Extract the [X, Y] coordinate from the center of the cell holding the provided text.  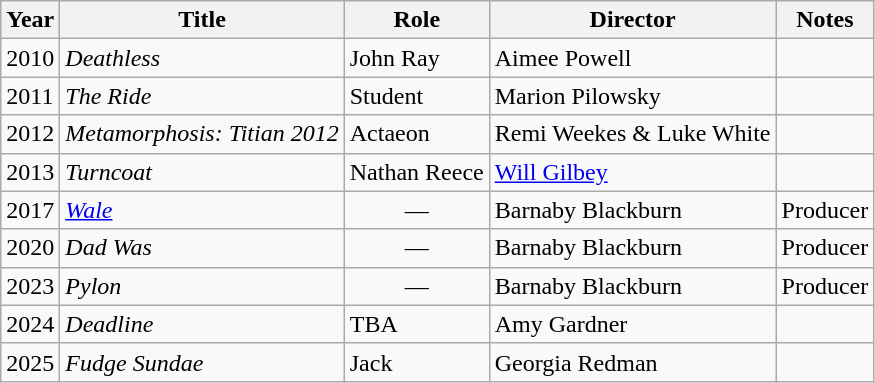
Turncoat [202, 172]
2024 [30, 324]
Will Gilbey [632, 172]
Deadline [202, 324]
Remi Weekes & Luke White [632, 134]
Pylon [202, 286]
2010 [30, 58]
Role [416, 20]
Actaeon [416, 134]
TBA [416, 324]
Marion Pilowsky [632, 96]
Year [30, 20]
Deathless [202, 58]
2023 [30, 286]
Jack [416, 362]
Student [416, 96]
2020 [30, 248]
Nathan Reece [416, 172]
Wale [202, 210]
Metamorphosis: Titian 2012 [202, 134]
2013 [30, 172]
2011 [30, 96]
2012 [30, 134]
Title [202, 20]
The Ride [202, 96]
2017 [30, 210]
Director [632, 20]
John Ray [416, 58]
Amy Gardner [632, 324]
Georgia Redman [632, 362]
Fudge Sundae [202, 362]
Notes [825, 20]
Dad Was [202, 248]
Aimee Powell [632, 58]
2025 [30, 362]
